From the cell containing the given text, extract its center point as (X, Y) coordinate. 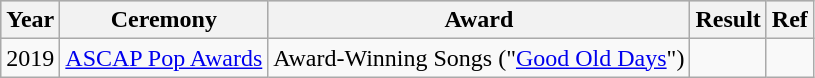
Award (479, 20)
Year (30, 20)
2019 (30, 58)
Result (728, 20)
ASCAP Pop Awards (164, 58)
Ceremony (164, 20)
Ref (790, 20)
Award-Winning Songs ("Good Old Days") (479, 58)
